Extract the (X, Y) coordinate from the center of the cell holding the provided text.  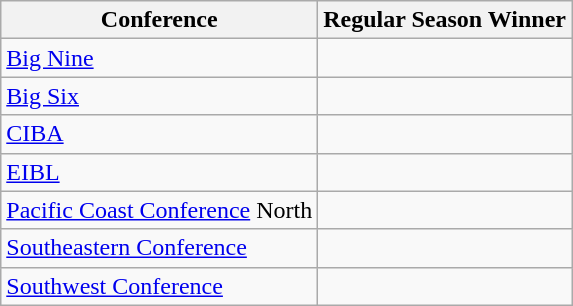
Regular Season Winner (445, 20)
Southwest Conference (160, 286)
CIBA (160, 134)
Pacific Coast Conference North (160, 210)
Southeastern Conference (160, 248)
Conference (160, 20)
EIBL (160, 172)
Big Nine (160, 58)
Big Six (160, 96)
